Return (X, Y) of the center of cell containing provided text 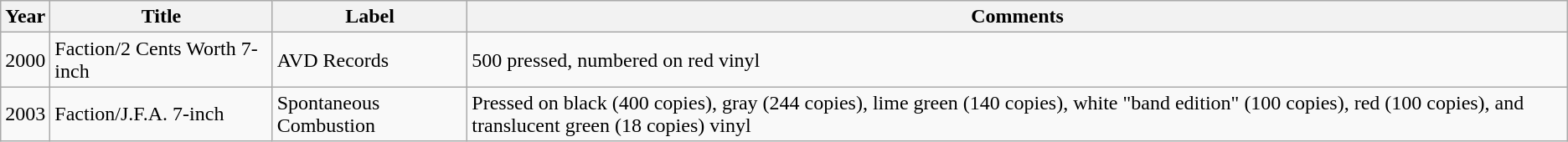
Faction/J.F.A. 7-inch (161, 114)
Year (25, 17)
Spontaneous Combustion (370, 114)
2000 (25, 60)
2003 (25, 114)
Comments (1017, 17)
AVD Records (370, 60)
500 pressed, numbered on red vinyl (1017, 60)
Faction/2 Cents Worth 7-inch (161, 60)
Label (370, 17)
Title (161, 17)
